Find where the given text appears and provide that cell's center as (X, Y) coordinate. 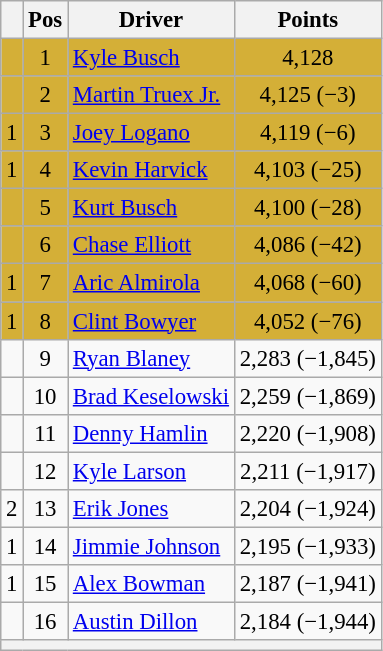
9 (46, 358)
Kyle Larson (152, 471)
Jimmie Johnson (152, 546)
Austin Dillon (152, 621)
15 (46, 584)
16 (46, 621)
2,184 (−1,944) (308, 621)
4,086 (−42) (308, 245)
Denny Hamlin (152, 433)
Ryan Blaney (152, 358)
Brad Keselowski (152, 396)
2,195 (−1,933) (308, 546)
3 (46, 133)
2,220 (−1,908) (308, 433)
Martin Truex Jr. (152, 95)
Alex Bowman (152, 584)
4,052 (−76) (308, 321)
Driver (152, 20)
4,128 (308, 58)
2,204 (−1,924) (308, 509)
2,211 (−1,917) (308, 471)
Pos (46, 20)
Chase Elliott (152, 245)
2,187 (−1,941) (308, 584)
4,068 (−60) (308, 283)
14 (46, 546)
6 (46, 245)
2,259 (−1,869) (308, 396)
12 (46, 471)
10 (46, 396)
Kurt Busch (152, 208)
Kevin Harvick (152, 170)
4,125 (−3) (308, 95)
11 (46, 433)
Points (308, 20)
4,100 (−28) (308, 208)
4 (46, 170)
Aric Almirola (152, 283)
5 (46, 208)
8 (46, 321)
4,119 (−6) (308, 133)
4,103 (−25) (308, 170)
Erik Jones (152, 509)
2,283 (−1,845) (308, 358)
Joey Logano (152, 133)
Clint Bowyer (152, 321)
7 (46, 283)
Kyle Busch (152, 58)
13 (46, 509)
